From the cell containing the given text, extract its center point as [X, Y] coordinate. 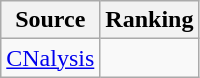
Ranking [150, 20]
Source [50, 20]
CNalysis [50, 58]
